Search for the cell housing the specified text and yield its [X, Y] center coordinate. 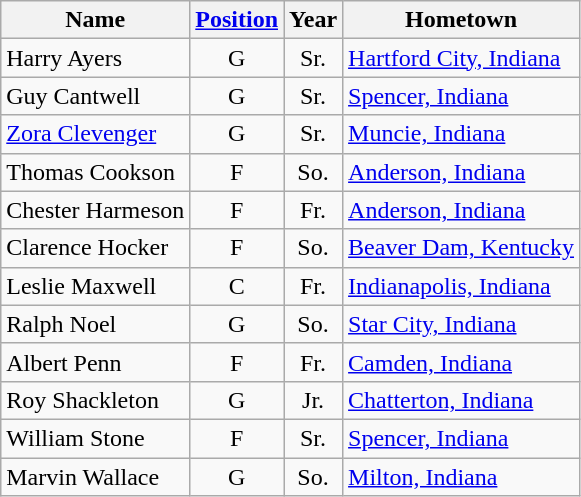
Name [96, 20]
Thomas Cookson [96, 172]
Harry Ayers [96, 58]
Hartford City, Indiana [462, 58]
Star City, Indiana [462, 324]
Milton, Indiana [462, 477]
Marvin Wallace [96, 477]
Indianapolis, Indiana [462, 286]
C [237, 286]
Clarence Hocker [96, 248]
Zora Clevenger [96, 134]
Leslie Maxwell [96, 286]
Chester Harmeson [96, 210]
Chatterton, Indiana [462, 400]
Position [237, 20]
Ralph Noel [96, 324]
Camden, Indiana [462, 362]
Beaver Dam, Kentucky [462, 248]
Muncie, Indiana [462, 134]
Jr. [314, 400]
Roy Shackleton [96, 400]
Year [314, 20]
Guy Cantwell [96, 96]
Albert Penn [96, 362]
Hometown [462, 20]
William Stone [96, 438]
